Return the (X, Y) coordinate for the center point of the cell that contains the specified text.  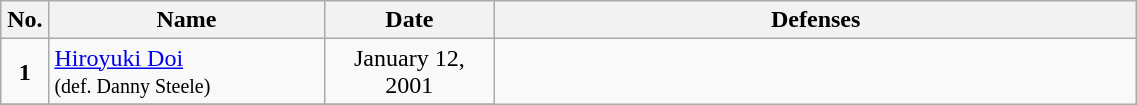
Hiroyuki Doi(def. Danny Steele) (186, 72)
No. (25, 20)
1 (25, 72)
Name (186, 20)
January 12, 2001 (409, 72)
Date (409, 20)
Defenses (816, 20)
